Scan for the cell matching the given text and deliver its (x, y) coordinate at center. 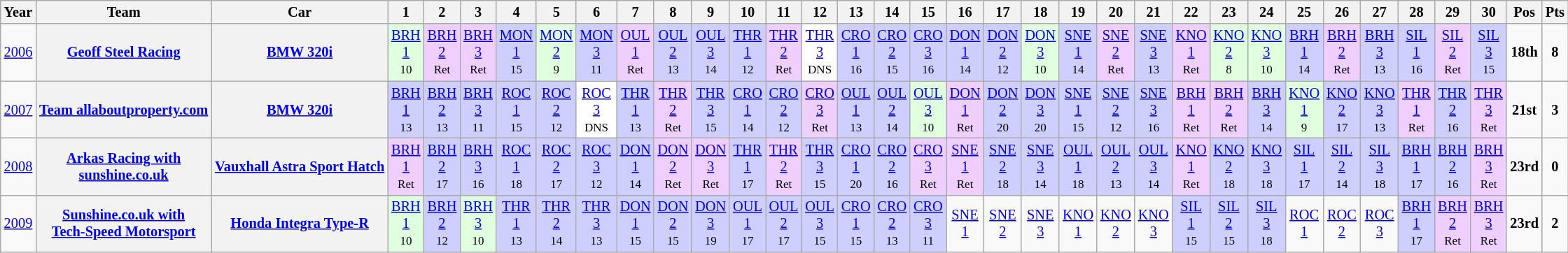
OUL118 (1078, 166)
CRO116 (856, 52)
6 (596, 12)
15 (928, 12)
Year (18, 12)
SNE313 (1154, 52)
ROC3 (1380, 224)
0 (1555, 166)
Team allaboutproperty.com (123, 110)
KNO28 (1228, 52)
OUL315 (820, 224)
BRH113 (406, 110)
BRH314 (1266, 110)
DON212 (1002, 52)
SIL214 (1342, 166)
CRO213 (892, 224)
SIL117 (1304, 166)
THR3Ret (1489, 110)
THR214 (556, 224)
SNE314 (1040, 166)
ROC217 (556, 166)
SIL2Ret (1452, 52)
CRO215 (892, 52)
2009 (18, 224)
SNE212 (1116, 110)
KNO2 (1116, 224)
THR3DNS (820, 52)
18th (1524, 52)
SNE2 (1002, 224)
1 (406, 12)
THR216 (1452, 110)
THR117 (748, 166)
CRO120 (856, 166)
SNE115 (1078, 110)
BRH212 (442, 224)
CRO115 (856, 224)
22 (1191, 12)
Sunshine.co.uk withTech-Speed Motorsport (123, 224)
ROC115 (517, 110)
Team (123, 12)
24 (1266, 12)
OUL113 (856, 110)
BRH114 (1304, 52)
OUL310 (928, 110)
2007 (18, 110)
21st (1524, 110)
SNE1Ret (965, 166)
KNO218 (1228, 166)
CRO212 (784, 110)
Car (300, 12)
OUL117 (748, 224)
BRH310 (478, 224)
Geoff Steel Racing (123, 52)
10 (748, 12)
ROC212 (556, 110)
DON319 (710, 224)
Arkas Racing withsunshine.co.uk (123, 166)
Vauxhall Astra Sport Hatch (300, 166)
SNE114 (1078, 52)
THR313 (596, 224)
DON215 (673, 224)
21 (1154, 12)
20 (1116, 12)
SIL215 (1228, 224)
OUL1Ret (636, 52)
2008 (18, 166)
THR1Ret (1417, 110)
BRH213 (442, 110)
MON115 (517, 52)
KNO310 (1266, 52)
KNO1 (1078, 224)
SIL115 (1191, 224)
4 (517, 12)
29 (1452, 12)
KNO318 (1266, 166)
13 (856, 12)
16 (965, 12)
BRH313 (1380, 52)
CRO114 (748, 110)
5 (556, 12)
30 (1489, 12)
MON311 (596, 52)
ROC312 (596, 166)
27 (1380, 12)
DON220 (1002, 110)
CRO311 (928, 224)
23 (1228, 12)
BRH216 (1452, 166)
7 (636, 12)
26 (1342, 12)
SNE1 (965, 224)
ROC3DNS (596, 110)
11 (784, 12)
DON2Ret (673, 166)
KNO313 (1380, 110)
18 (1040, 12)
OUL214 (892, 110)
KNO3 (1154, 224)
17 (1002, 12)
ROC1 (1304, 224)
ROC118 (517, 166)
BRH316 (478, 166)
KNO19 (1304, 110)
CRO216 (892, 166)
Pos (1524, 12)
DON310 (1040, 52)
MON29 (556, 52)
2006 (18, 52)
DON115 (636, 224)
12 (820, 12)
BRH311 (478, 110)
SIL315 (1489, 52)
SIL116 (1417, 52)
THR112 (748, 52)
Pts (1555, 12)
9 (710, 12)
SNE2Ret (1116, 52)
DON1Ret (965, 110)
SNE3 (1040, 224)
SNE218 (1002, 166)
KNO217 (1342, 110)
25 (1304, 12)
SNE316 (1154, 110)
28 (1417, 12)
14 (892, 12)
DON320 (1040, 110)
CRO316 (928, 52)
OUL217 (784, 224)
BRH217 (442, 166)
ROC2 (1342, 224)
DON3Ret (710, 166)
Honda Integra Type-R (300, 224)
19 (1078, 12)
